Locate the cell with the specified text and output its (X, Y) center coordinate. 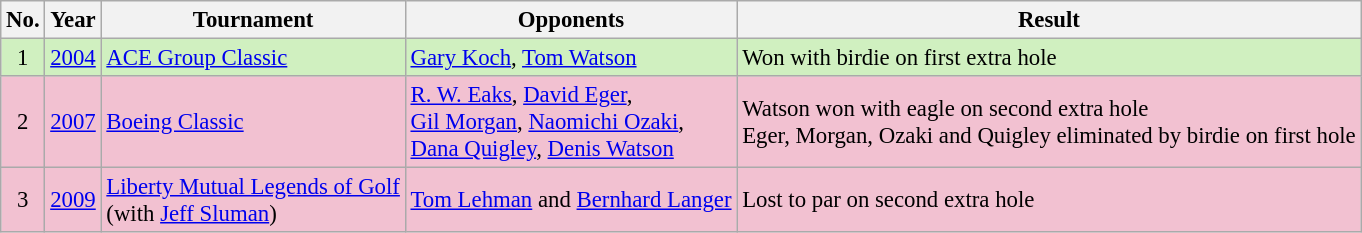
Result (1049, 20)
Opponents (571, 20)
Lost to par on second extra hole (1049, 200)
Gary Koch, Tom Watson (571, 58)
Watson won with eagle on second extra holeEger, Morgan, Ozaki and Quigley eliminated by birdie on first hole (1049, 122)
R. W. Eaks, David Eger, Gil Morgan, Naomichi Ozaki, Dana Quigley, Denis Watson (571, 122)
Liberty Mutual Legends of Golf(with Jeff Sluman) (253, 200)
Won with birdie on first extra hole (1049, 58)
1 (23, 58)
2004 (73, 58)
2007 (73, 122)
Year (73, 20)
Tournament (253, 20)
3 (23, 200)
Boeing Classic (253, 122)
No. (23, 20)
2 (23, 122)
2009 (73, 200)
ACE Group Classic (253, 58)
Tom Lehman and Bernhard Langer (571, 200)
